Output the [X, Y] coordinate of the center of the cell containing the given text.  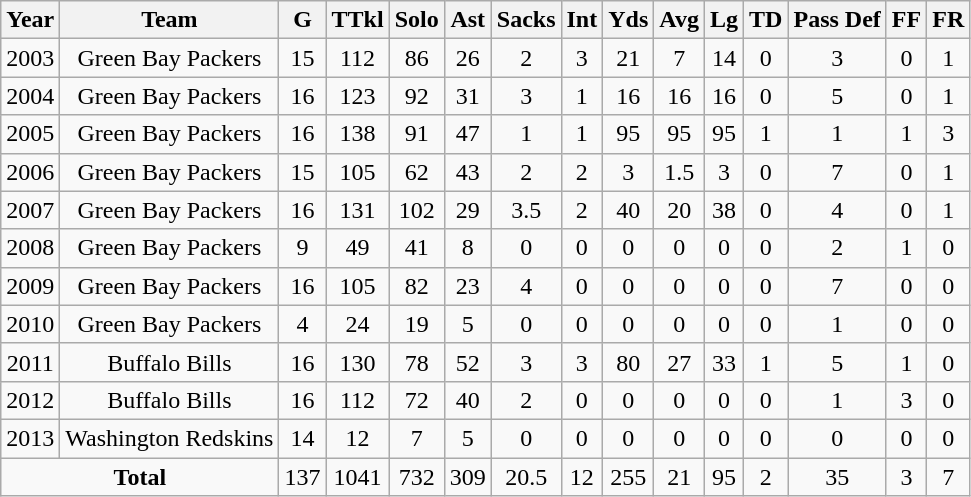
Lg [724, 20]
8 [468, 248]
62 [416, 172]
123 [358, 96]
91 [416, 134]
2011 [30, 362]
2012 [30, 400]
31 [468, 96]
2007 [30, 210]
138 [358, 134]
1.5 [680, 172]
Ast [468, 20]
2005 [30, 134]
2010 [30, 324]
Int [582, 20]
78 [416, 362]
131 [358, 210]
2008 [30, 248]
255 [628, 477]
80 [628, 362]
137 [302, 477]
72 [416, 400]
38 [724, 210]
2006 [30, 172]
TD [766, 20]
23 [468, 286]
130 [358, 362]
27 [680, 362]
2003 [30, 58]
3.5 [526, 210]
29 [468, 210]
52 [468, 362]
Pass Def [837, 20]
86 [416, 58]
33 [724, 362]
102 [416, 210]
Team [170, 20]
309 [468, 477]
Total [140, 477]
9 [302, 248]
47 [468, 134]
92 [416, 96]
Avg [680, 20]
2009 [30, 286]
49 [358, 248]
2013 [30, 438]
Yds [628, 20]
Solo [416, 20]
2004 [30, 96]
26 [468, 58]
TTkl [358, 20]
G [302, 20]
43 [468, 172]
Sacks [526, 20]
41 [416, 248]
Year [30, 20]
24 [358, 324]
19 [416, 324]
Washington Redskins [170, 438]
FF [906, 20]
732 [416, 477]
FR [948, 20]
20 [680, 210]
1041 [358, 477]
20.5 [526, 477]
35 [837, 477]
82 [416, 286]
